Extract the [x, y] coordinate from the center of the cell holding the provided text.  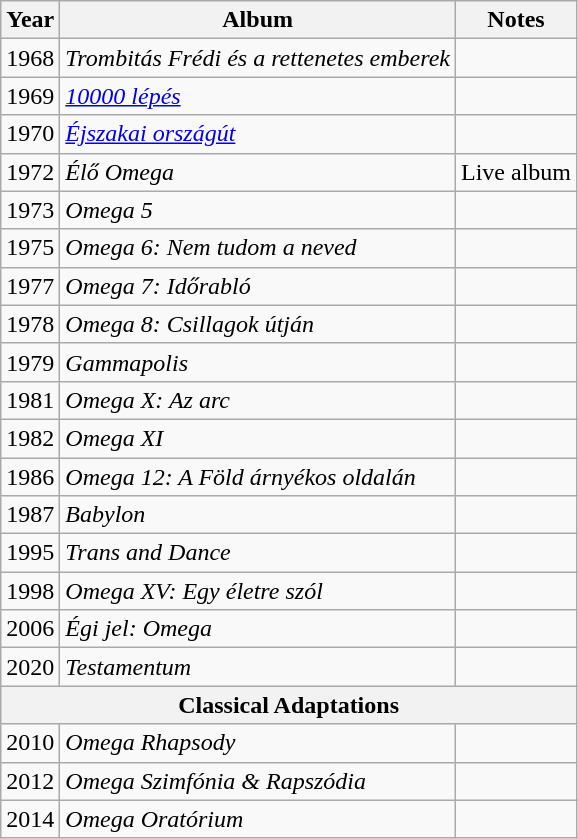
Classical Adaptations [289, 705]
Omega 7: Időrabló [258, 286]
Trombitás Frédi és a rettenetes emberek [258, 58]
Gammapolis [258, 362]
Élő Omega [258, 172]
10000 lépés [258, 96]
1972 [30, 172]
2014 [30, 819]
2006 [30, 629]
1987 [30, 515]
2012 [30, 781]
Omega XV: Egy életre szól [258, 591]
Omega 8: Csillagok útján [258, 324]
1973 [30, 210]
2020 [30, 667]
Live album [516, 172]
Éjszakai országút [258, 134]
Omega XI [258, 438]
1977 [30, 286]
1982 [30, 438]
1998 [30, 591]
1981 [30, 400]
1968 [30, 58]
Album [258, 20]
Year [30, 20]
1978 [30, 324]
Omega X: Az arc [258, 400]
Omega Oratórium [258, 819]
Notes [516, 20]
Testamentum [258, 667]
Égi jel: Omega [258, 629]
1969 [30, 96]
Trans and Dance [258, 553]
Omega Rhapsody [258, 743]
Babylon [258, 515]
2010 [30, 743]
1979 [30, 362]
1995 [30, 553]
1986 [30, 477]
Omega 6: Nem tudom a neved [258, 248]
1975 [30, 248]
Omega 5 [258, 210]
1970 [30, 134]
Omega Szimfónia & Rapszódia [258, 781]
Omega 12: A Föld árnyékos oldalán [258, 477]
